Return the (X, Y) coordinate for the center point of the cell that contains the specified text.  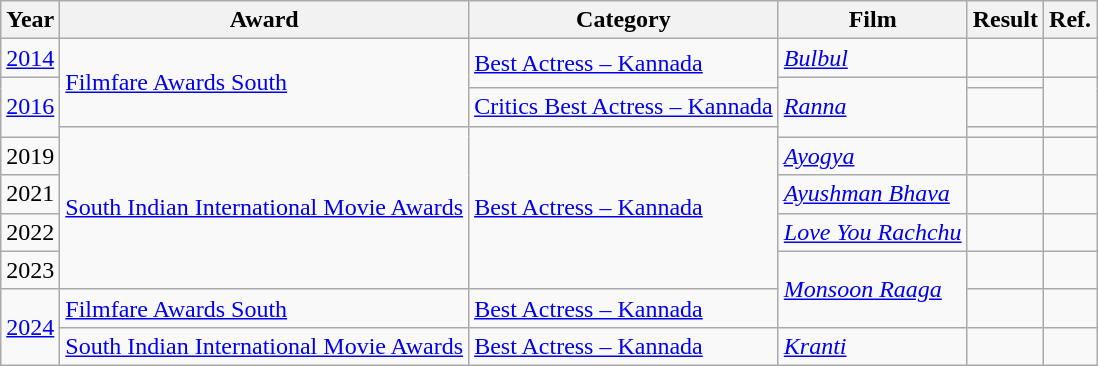
2023 (30, 270)
Love You Rachchu (872, 232)
2016 (30, 107)
Ayushman Bhava (872, 194)
2024 (30, 327)
Award (264, 20)
Result (1005, 20)
Critics Best Actress – Kannada (624, 107)
Film (872, 20)
2019 (30, 156)
Ref. (1070, 20)
Category (624, 20)
Ranna (872, 107)
Year (30, 20)
Bulbul (872, 58)
Kranti (872, 346)
Ayogya (872, 156)
2014 (30, 58)
2022 (30, 232)
2021 (30, 194)
Monsoon Raaga (872, 289)
